Return the [X, Y] coordinate for the center point of the cell that contains the specified text.  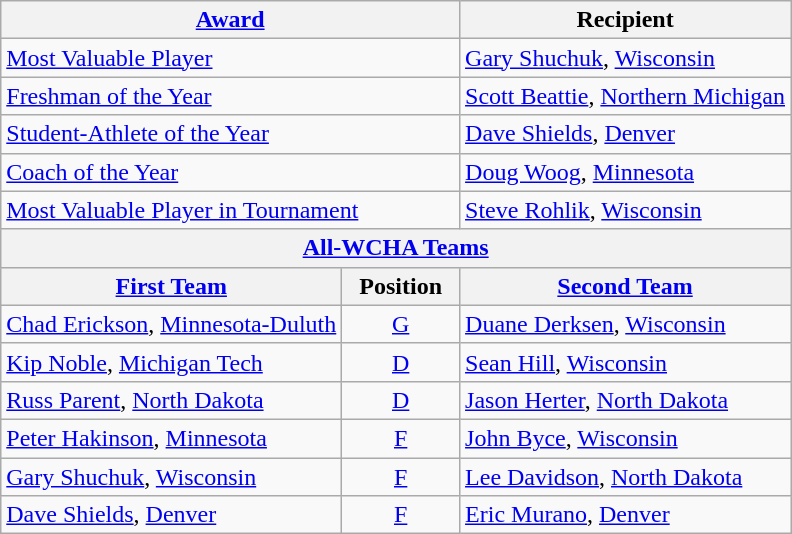
Chad Erickson, Minnesota-Duluth [172, 324]
Second Team [626, 286]
Doug Woog, Minnesota [626, 172]
Most Valuable Player in Tournament [230, 210]
G [401, 324]
Peter Hakinson, Minnesota [172, 438]
Duane Derksen, Wisconsin [626, 324]
Lee Davidson, North Dakota [626, 477]
Kip Noble, Michigan Tech [172, 362]
Eric Murano, Denver [626, 515]
Scott Beattie, Northern Michigan [626, 96]
Jason Herter, North Dakota [626, 400]
Coach of the Year [230, 172]
Freshman of the Year [230, 96]
Recipient [626, 20]
Most Valuable Player [230, 58]
Position [401, 286]
Sean Hill, Wisconsin [626, 362]
First Team [172, 286]
Russ Parent, North Dakota [172, 400]
Steve Rohlik, Wisconsin [626, 210]
Award [230, 20]
All-WCHA Teams [396, 248]
Student-Athlete of the Year [230, 134]
John Byce, Wisconsin [626, 438]
